Output the [x, y] coordinate of the center of the cell containing the given text.  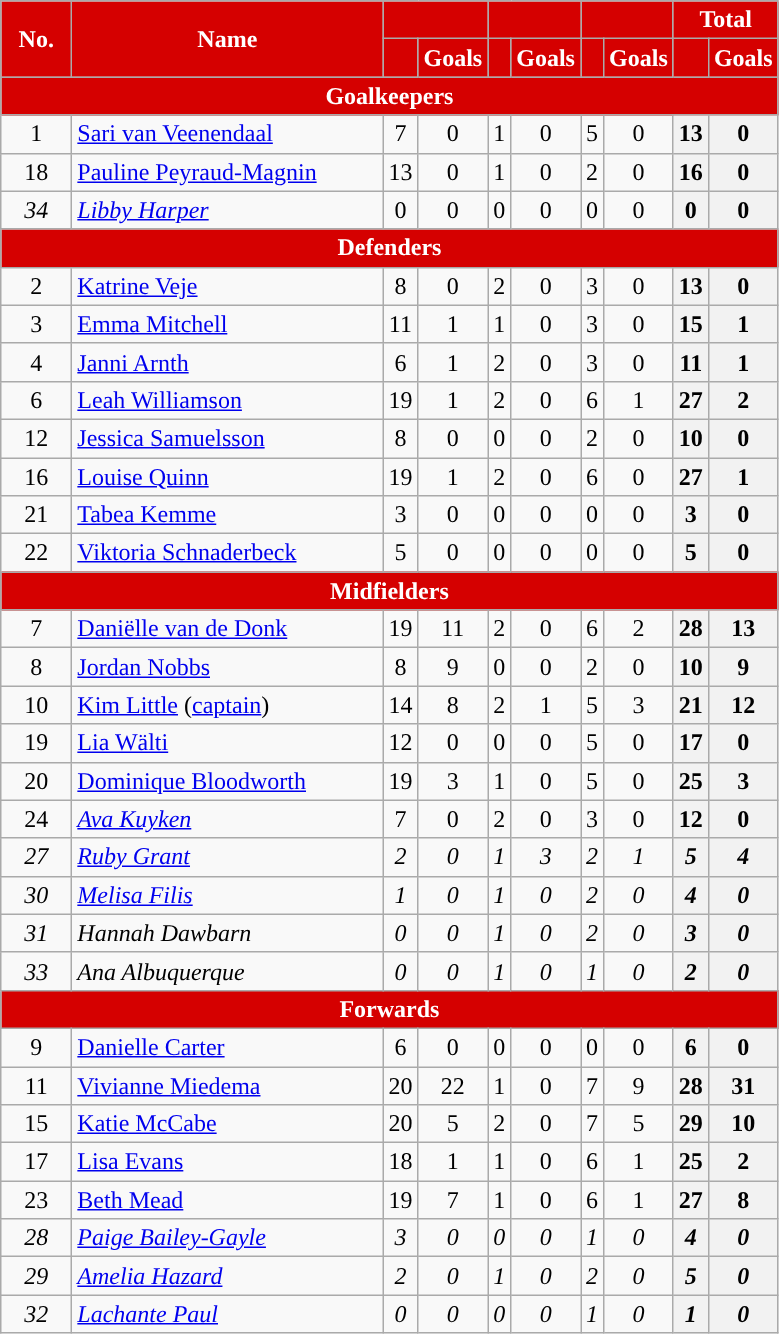
Dominique Bloodworth [228, 781]
Beth Mead [228, 1200]
Lia Wälti [228, 743]
Sari van Veenendaal [228, 134]
Leah Williamson [228, 400]
Goalkeepers [390, 96]
Forwards [390, 1009]
23 [36, 1200]
Daniëlle van de Donk [228, 629]
Hannah Dawbarn [228, 933]
Emma Mitchell [228, 324]
No. [36, 39]
Tabea Kemme [228, 515]
Lachante Paul [228, 1314]
Jessica Samuelsson [228, 438]
33 [36, 971]
Katie McCabe [228, 1124]
Danielle Carter [228, 1047]
Pauline Peyraud-Magnin [228, 172]
Jordan Nobbs [228, 667]
Ava Kuyken [228, 819]
14 [400, 705]
Name [228, 39]
Defenders [390, 248]
Kim Little (captain) [228, 705]
Total [726, 20]
34 [36, 210]
32 [36, 1314]
Midfielders [390, 591]
Melisa Filis [228, 895]
Lisa Evans [228, 1162]
Ana Albuquerque [228, 971]
Viktoria Schnaderbeck [228, 553]
Louise Quinn [228, 477]
Ruby Grant [228, 857]
Vivianne Miedema [228, 1085]
Katrine Veje [228, 286]
Janni Arnth [228, 362]
Paige Bailey-Gayle [228, 1238]
30 [36, 895]
Libby Harper [228, 210]
Amelia Hazard [228, 1276]
24 [36, 819]
